Extract the [X, Y] coordinate from the center of the cell holding the provided text.  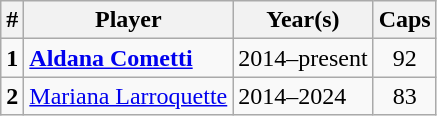
92 [404, 58]
Year(s) [303, 20]
83 [404, 96]
1 [12, 58]
2 [12, 96]
2014–2024 [303, 96]
Player [128, 20]
2014–present [303, 58]
Aldana Cometti [128, 58]
# [12, 20]
Mariana Larroquette [128, 96]
Caps [404, 20]
